Scan for the cell matching the given text and deliver its (x, y) coordinate at center. 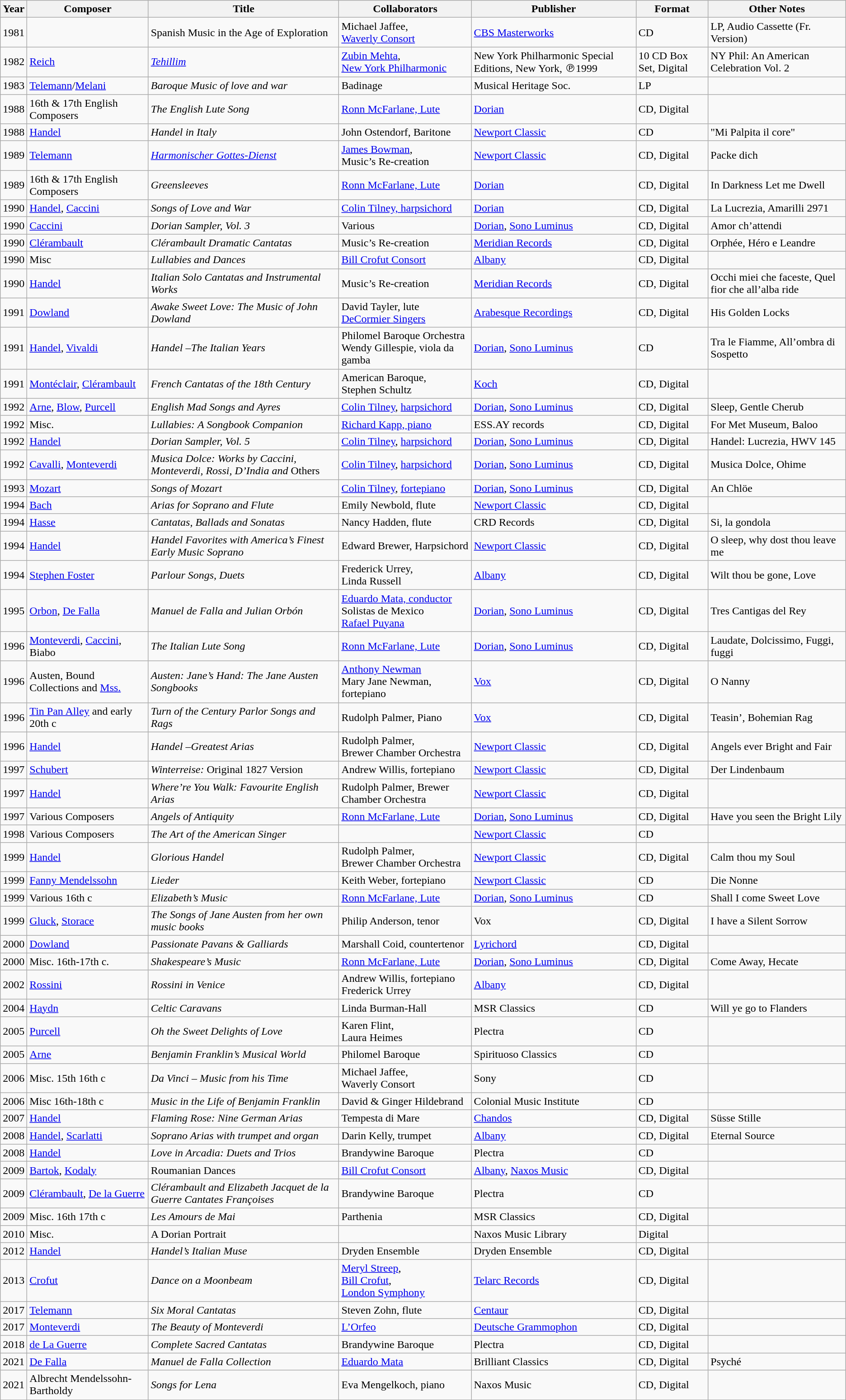
O Nanny (777, 682)
Hasse (88, 523)
Eduardo Mata, conductor Solistas de MexicoRafael Puyana (405, 611)
Darin Kelly, trumpet (405, 1136)
Awake Sweet Love: The Music of John Dowland (244, 313)
Badinage (405, 85)
The English Lute Song (244, 108)
Monteverdi (88, 1327)
Manuel de Falla and Julian Orbón (244, 611)
Eternal Source (777, 1136)
Angels ever Bright and Fair (777, 747)
Handel Favorites with America’s Finest Early Music Soprano (244, 546)
LP, Audio Cassette (Fr. Version) (777, 33)
In Darkness Let me Dwell (777, 185)
Greensleeves (244, 185)
Arias for Soprano and Flute (244, 505)
Lieder (244, 880)
New York Philharmonic Special Editions, New York, ℗1999 (554, 62)
Sleep, Gentle Cherub (777, 407)
10 CD Box Set, Digital (672, 62)
Spirituoso Classics (554, 1055)
Naxos Music Library (554, 1234)
La Lucrezia, Amarilli 2971 (777, 208)
Spanish Music in the Age of Exploration (244, 33)
Misc. 15th 16th c (88, 1078)
Austen: Jane’s Hand: The Jane Austen Songbooks (244, 682)
Misc. 16th-17th c. (88, 962)
Musica Dolce: Works by Caccini, Monteverdi, Rossi, D’India and Others (244, 465)
Musical Heritage Soc. (554, 85)
Albany, Naxos Music (554, 1170)
I have a Silent Sorrow (777, 921)
Cantatas, Ballads and Sonatas (244, 523)
Lullabies and Dances (244, 260)
Purcell (88, 1032)
"Mi Palpita il core" (777, 132)
Handel in Italy (244, 132)
Karen Flint,Laura Heimes (405, 1032)
Baroque Music of love and war (244, 85)
A Dorian Portrait (244, 1234)
Year (14, 9)
Music in the Life of Benjamin Franklin (244, 1101)
Misc. 16th 17th c (88, 1216)
For Met Museum, Baloo (777, 424)
Naxos Music (554, 1385)
2010 (14, 1234)
Teasin’, Bohemian Rag (777, 717)
The Beauty of Monteverdi (244, 1327)
Eva Mengelkoch, piano (405, 1385)
Frederick Urrey,Linda Russell (405, 575)
1995 (14, 611)
2018 (14, 1344)
The Songs of Jane Austen from her own music books (244, 921)
2007 (14, 1118)
Koch (554, 383)
Reich (88, 62)
L’Orfeo (405, 1327)
Dorian Sampler, Vol. 3 (244, 226)
Collaborators (405, 9)
American Baroque, Stephen Schultz (405, 383)
Emily Newbold, flute (405, 505)
Handel: Lucrezia, HWV 145 (777, 441)
1982 (14, 62)
Rudolph Palmer, Brewer Chamber Orchestra (405, 793)
Where’re You Walk: Favourite English Arias (244, 793)
Format (672, 9)
Nancy Hadden, flute (405, 523)
Arne, Blow, Purcell (88, 407)
The Italian Lute Song (244, 646)
Rudolph Palmer, Piano (405, 717)
Colonial Music Institute (554, 1101)
Telarc Records (554, 1281)
Love in Arcadia: Duets and Trios (244, 1153)
Musica Dolce, Ohime (777, 465)
Keith Weber, fortepiano (405, 880)
Winterreise: Original 1827 Version (244, 770)
Clérambault and Elizabeth Jacquet de la Guerre Cantates Françoises (244, 1193)
Complete Sacred Cantatas (244, 1344)
Dance on a Moonbeam (244, 1281)
Gluck, Storace (88, 921)
Songs of Love and War (244, 208)
Richard Kapp, piano (405, 424)
Centaur (554, 1310)
Andrew Willis, fortepiano (405, 770)
Composer (88, 9)
Lyrichord (554, 944)
Steven Zohn, flute (405, 1310)
Eduardo Mata (405, 1362)
LP (672, 85)
2012 (14, 1251)
David Tayler, luteDeCormier Singers (405, 313)
NY Phil: An American Celebration Vol. 2 (777, 62)
Manuel de Falla Collection (244, 1362)
Tin Pan Alley and early 20th c (88, 717)
Shall I come Sweet Love (777, 897)
Austen, Bound Collections and Mss. (88, 682)
Colin Tilney, fortepiano (405, 488)
Andrew Willis, fortepianoFrederick Urrey (405, 985)
Harmonischer Gottes-Dienst (244, 156)
Si, la gondola (777, 523)
Meryl Streep,Bill Crofut,London Symphony (405, 1281)
Arne (88, 1055)
Bach (88, 505)
English Mad Songs and Ayres (244, 407)
Songs of Mozart (244, 488)
Misc 16th-18th c (88, 1101)
Philomel Baroque OrchestraWendy Gillespie, viola da gamba (405, 348)
Tempesta di Mare (405, 1118)
Wilt thou be gone, Love (777, 575)
Digital (672, 1234)
Zubin Mehta,New York Philharmonic (405, 62)
1993 (14, 488)
Parlour Songs, Duets (244, 575)
Dorian Sampler, Vol. 5 (244, 441)
Süsse Stille (777, 1118)
Benjamin Franklin’s Musical World (244, 1055)
Mozart (88, 488)
Glorious Handel (244, 857)
CBS Masterworks (554, 33)
The Art of the American Singer (244, 834)
Turn of the Century Parlor Songs and Rags (244, 717)
James Bowman,Music’s Re-creation (405, 156)
An Chlöe (777, 488)
Crofut (88, 1281)
Albrecht Mendelssohn-Bartholdy (88, 1385)
1998 (14, 834)
2013 (14, 1281)
Flaming Rose: Nine German Arias (244, 1118)
Arabesque Recordings (554, 313)
Die Nonne (777, 880)
Philomel Baroque (405, 1055)
Misc (88, 260)
Sony (554, 1078)
French Cantatas of the 18th Century (244, 383)
Handel –The Italian Years (244, 348)
Have you seen the Bright Lily (777, 816)
Handel, Vivaldi (88, 348)
Handel –Greatest Arias (244, 747)
Monteverdi, Caccini, Biabo (88, 646)
Edward Brewer, Harpsichord (405, 546)
Angels of Antiquity (244, 816)
Lullabies: A Songbook Companion (244, 424)
Songs for Lena (244, 1385)
Handel, Scarlatti (88, 1136)
Haydn (88, 1008)
Various 16th c (88, 897)
His Golden Locks (777, 313)
Montéclair, Clérambault (88, 383)
de La Guerre (88, 1344)
ESS.AY records (554, 424)
Handel’s Italian Muse (244, 1251)
2002 (14, 985)
Tehillim (244, 62)
Chandos (554, 1118)
Clérambault (88, 243)
Calm thou my Soul (777, 857)
Amor ch’attendi (777, 226)
Parthenia (405, 1216)
Rossini in Venice (244, 985)
Laudate, Dolcissimo, Fuggi, fuggi (777, 646)
Packe dich (777, 156)
Anthony NewmanMary Jane Newman, fortepiano (405, 682)
Stephen Foster (88, 575)
Occhi miei che faceste, Quel fior che all’alba ride (777, 283)
Soprano Arias with trumpet and organ (244, 1136)
Passionate Pavans & Galliards (244, 944)
Linda Burman-Hall (405, 1008)
Marshall Coid, countertenor (405, 944)
De Falla (88, 1362)
Roumanian Dances (244, 1170)
2004 (14, 1008)
Orphée, Héro e Leandre (777, 243)
CRD Records (554, 523)
Telemann/Melani (88, 85)
Deutsche Grammophon (554, 1327)
Tra le Fiamme, All’ombra di Sospetto (777, 348)
O sleep, why dost thou leave me (777, 546)
Cavalli, Monteverdi (88, 465)
John Ostendorf, Baritone (405, 132)
Orbon, De Falla (88, 611)
Will ye go to Flanders (777, 1008)
Bartok, Kodaly (88, 1170)
Handel, Caccini (88, 208)
Philip Anderson, tenor (405, 921)
Publisher (554, 9)
Six Moral Cantatas (244, 1310)
Clérambault, De la Guerre (88, 1193)
Rossini (88, 985)
Clérambault Dramatic Cantatas (244, 243)
1981 (14, 33)
Title (244, 9)
Elizabeth’s Music (244, 897)
Psyché (777, 1362)
Da Vinci – Music from his Time (244, 1078)
Der Lindenbaum (777, 770)
1983 (14, 85)
Other Notes (777, 9)
Oh the Sweet Delights of Love (244, 1032)
Caccini (88, 226)
Shakespeare’s Music (244, 962)
Various (405, 226)
Celtic Caravans (244, 1008)
Tres Cantigas del Rey (777, 611)
Brilliant Classics (554, 1362)
David & Ginger Hildebrand (405, 1101)
Italian Solo Cantatas and Instrumental Works (244, 283)
Come Away, Hecate (777, 962)
Schubert (88, 770)
Fanny Mendelssohn (88, 880)
Les Amours de Mai (244, 1216)
